Detect which cell encompasses the target text, then output its [X, Y] center coordinate. 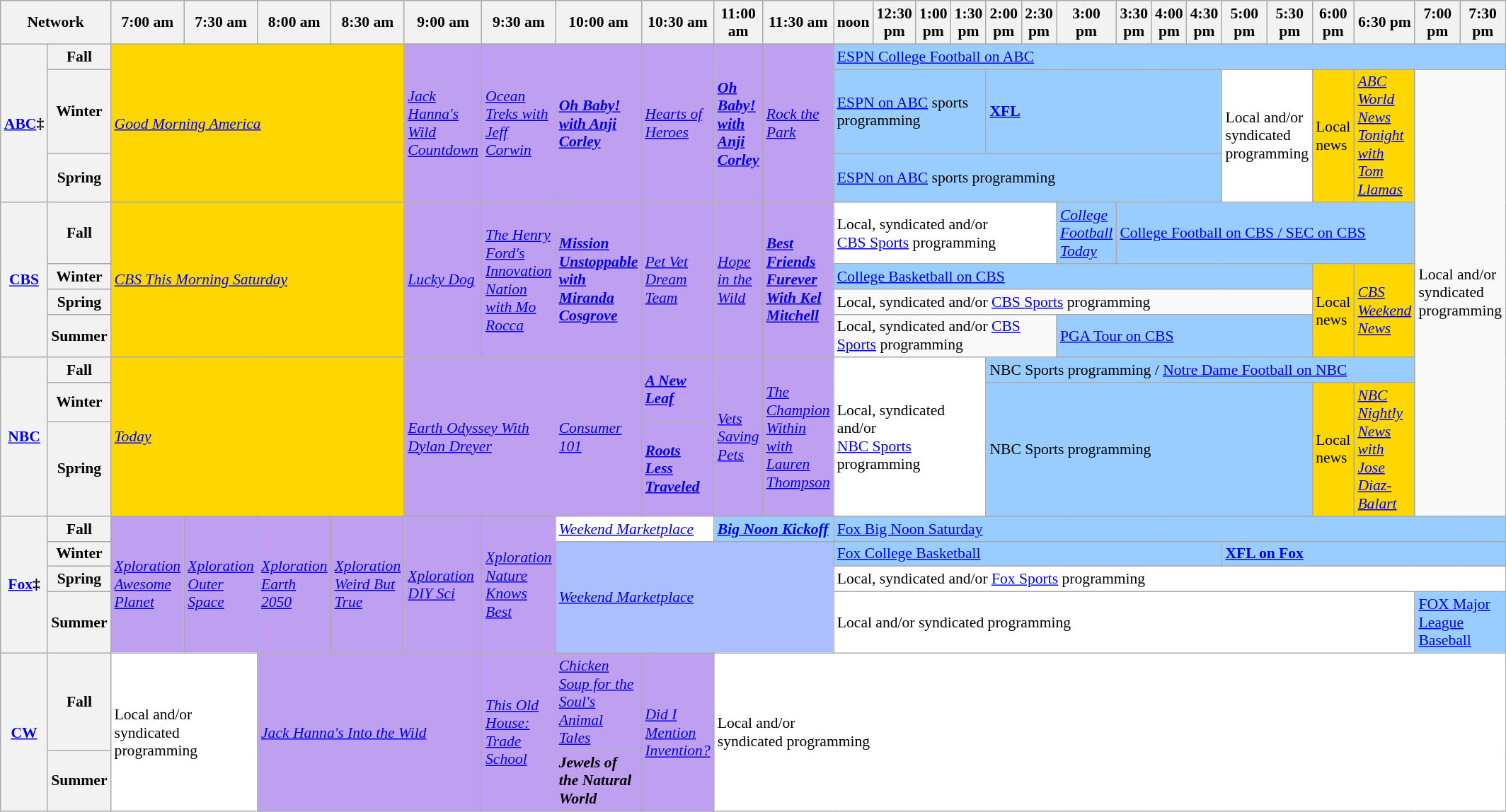
Local, syndicated and/orNBC Sports programming [910, 437]
2:30 pm [1039, 23]
ABC‡ [24, 123]
9:00 am [443, 23]
11:30 am [798, 23]
Lucky Dog [443, 280]
5:30 pm [1289, 23]
2:00 pm [1004, 23]
College Basketball on CBS [1073, 277]
Rock the Park [798, 123]
College Football on CBS / SEC on CBS [1265, 233]
Xploration Outer Space [221, 585]
Best Friends Furever With Kel Mitchell [798, 280]
A New Leaf [677, 390]
Did I Mention Invention? [677, 732]
7:30 am [221, 23]
Xploration Awesome Planet [148, 585]
Vets Saving Pets [739, 437]
Big Noon Kickoff [774, 529]
Ocean Treks with Jeff Corwin [519, 123]
7:30 pm [1483, 23]
11:00 am [739, 23]
7:00 am [148, 23]
NBC Sports programming [1149, 450]
CW [24, 732]
NBC [24, 437]
6:00 pm [1333, 23]
Jack Hanna's Wild Countdown [443, 123]
7:00 pm [1437, 23]
CBS [24, 280]
Xploration Earth 2050 [294, 585]
NBC Sports programming / Notre Dame Football on NBC [1200, 371]
Mission Unstoppable with Miranda Cosgrove [599, 280]
ABC World News Tonight with Tom Llamas [1384, 136]
Hope in the Wild [739, 280]
Local, syndicated and/orCBS Sports programming [945, 233]
Xploration DIY Sci [443, 585]
1:30 pm [969, 23]
Consumer 101 [599, 437]
noon [853, 23]
Earth Odyssey With Dylan Dreyer [480, 437]
3:30 pm [1134, 23]
PGA Tour on CBS [1185, 335]
Local, syndicated and/or Fox Sports programming [1169, 579]
8:30 am [368, 23]
Today [258, 437]
Fox College Basketball [1028, 554]
Jewels of the Natural World [599, 781]
This Old House: Trade School [519, 732]
CBS Weekend News [1384, 311]
The Henry Ford's Innovation Nation with Mo Rocca [519, 280]
Fox‡ [24, 585]
The Champion Within with Lauren Thompson [798, 437]
1:00 pm [933, 23]
Pet Vet Dream Team [677, 280]
NBC Nightly News with Jose Diaz-Balart [1384, 450]
4:00 pm [1169, 23]
Xploration Nature Knows Best [519, 585]
5:00 pm [1244, 23]
12:30 pm [894, 23]
XFL [1104, 112]
Xploration Weird But True [368, 585]
3:00 pm [1086, 23]
8:00 am [294, 23]
Chicken Soup for the Soul's Animal Tales [599, 702]
Jack Hanna's Into the Wild [369, 732]
10:00 am [599, 23]
Hearts of Heroes [677, 123]
10:30 am [677, 23]
Good Morning America [258, 123]
College Football Today [1086, 233]
6:30 pm [1384, 23]
ESPN College Football on ABC [1169, 57]
CBS This Morning Saturday [258, 280]
Network [56, 23]
XFL on Fox [1363, 554]
Roots Less Traveled [677, 469]
4:30 pm [1205, 23]
9:30 am [519, 23]
Fox Big Noon Saturday [1169, 529]
FOX Major League Baseball [1460, 622]
